Scan for the cell matching the given text and deliver its [x, y] coordinate at center. 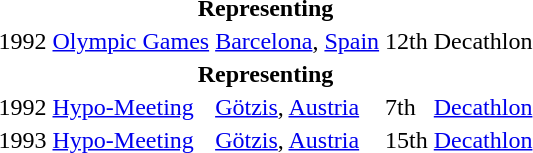
Olympic Games [131, 41]
12th [407, 41]
Hypo-Meeting [131, 107]
Götzis, Austria [298, 107]
7th [407, 107]
Barcelona, Spain [298, 41]
